Identify which cell holds the provided text, then report its (x, y) central coordinate. 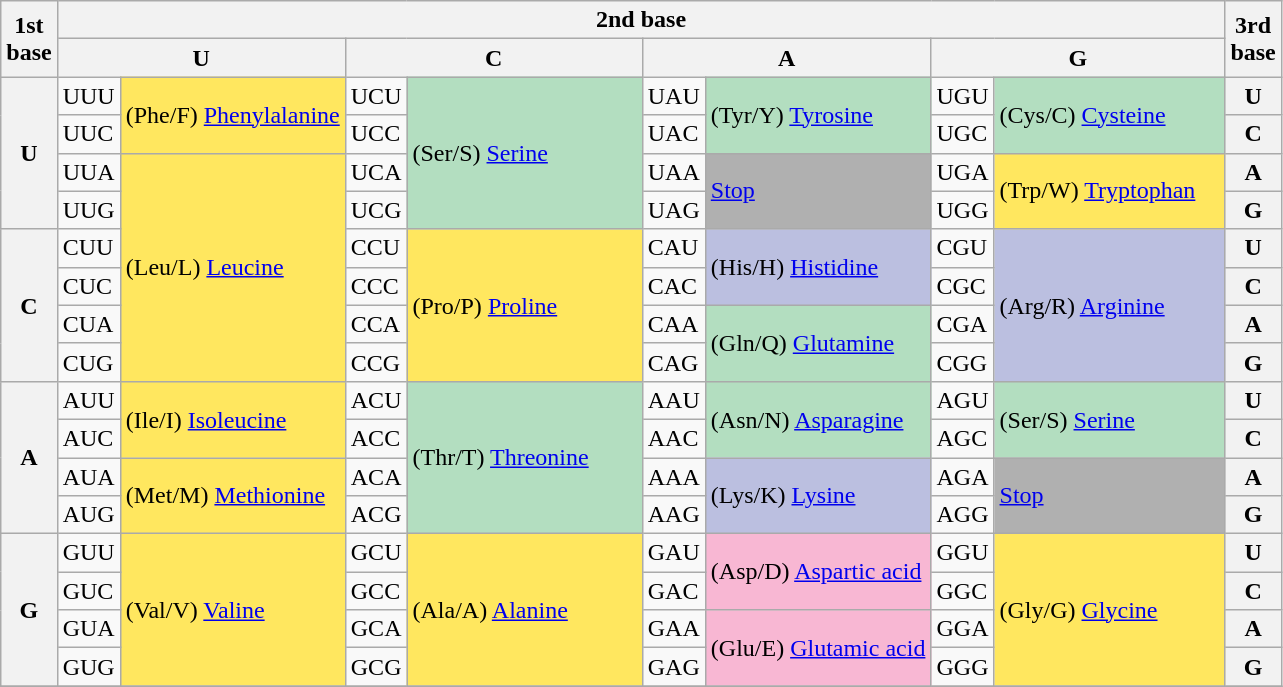
GCG (376, 667)
GCA (376, 629)
GAG (674, 667)
GGA (962, 629)
GGU (962, 553)
(Phe/F) Phenylalanine (232, 115)
(Ala/A) Alanine (524, 610)
GGG (962, 667)
UCU (376, 96)
UAU (674, 96)
AAC (674, 438)
(Pro/P) Proline (524, 305)
ACU (376, 400)
CUA (88, 324)
UCA (376, 172)
GUC (88, 591)
(His/H) Histidine (818, 267)
UGU (962, 96)
AGU (962, 400)
(Trp/W) Tryptophan (1110, 191)
AAU (674, 400)
(Arg/R) Arginine (1110, 305)
(Glu/E) Glutamic acid (818, 648)
CUU (88, 248)
UUC (88, 134)
2nd base (641, 20)
GAC (674, 591)
CGA (962, 324)
(Leu/L) Leucine (232, 267)
UCC (376, 134)
(Val/V) Valine (232, 610)
AGC (962, 438)
CGG (962, 362)
(Met/M) Methionine (232, 496)
CCC (376, 286)
GCU (376, 553)
ACG (376, 515)
UAG (674, 210)
CCA (376, 324)
AUC (88, 438)
(Gln/Q) Glutamine (818, 343)
CUC (88, 286)
UAC (674, 134)
GAU (674, 553)
AUU (88, 400)
UAA (674, 172)
ACA (376, 477)
(Gly/G) Glycine (1110, 610)
CCG (376, 362)
3rdbase (1253, 39)
AAA (674, 477)
(Asp/D) Aspartic acid (818, 572)
1stbase (29, 39)
ACC (376, 438)
(Thr/T) Threonine (524, 457)
(Lys/K) Lysine (818, 496)
UUG (88, 210)
GUU (88, 553)
GCC (376, 591)
GAA (674, 629)
(Asn/N) Asparagine (818, 419)
CAU (674, 248)
(Ile/I) Isoleucine (232, 419)
CUG (88, 362)
UGA (962, 172)
(Cys/C) Cysteine (1110, 115)
AUA (88, 477)
GGC (962, 591)
AGA (962, 477)
CGC (962, 286)
UGG (962, 210)
GUG (88, 667)
UUU (88, 96)
AUG (88, 515)
GUA (88, 629)
CCU (376, 248)
CAA (674, 324)
CAG (674, 362)
AGG (962, 515)
UCG (376, 210)
UUA (88, 172)
(Tyr/Y) Tyrosine (818, 115)
UGC (962, 134)
AAG (674, 515)
CAC (674, 286)
CGU (962, 248)
